Return (x, y) of the center of cell containing provided text 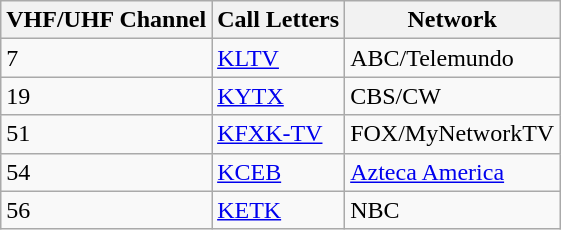
Azteca America (452, 172)
51 (106, 134)
19 (106, 96)
VHF/UHF Channel (106, 20)
CBS/CW (452, 96)
ABC/Telemundo (452, 58)
FOX/MyNetworkTV (452, 134)
KYTX (278, 96)
NBC (452, 210)
KFXK-TV (278, 134)
KCEB (278, 172)
Call Letters (278, 20)
KETK (278, 210)
Network (452, 20)
KLTV (278, 58)
56 (106, 210)
7 (106, 58)
54 (106, 172)
